Provide the (x, y) coordinate of the cell's center where the given text is located.  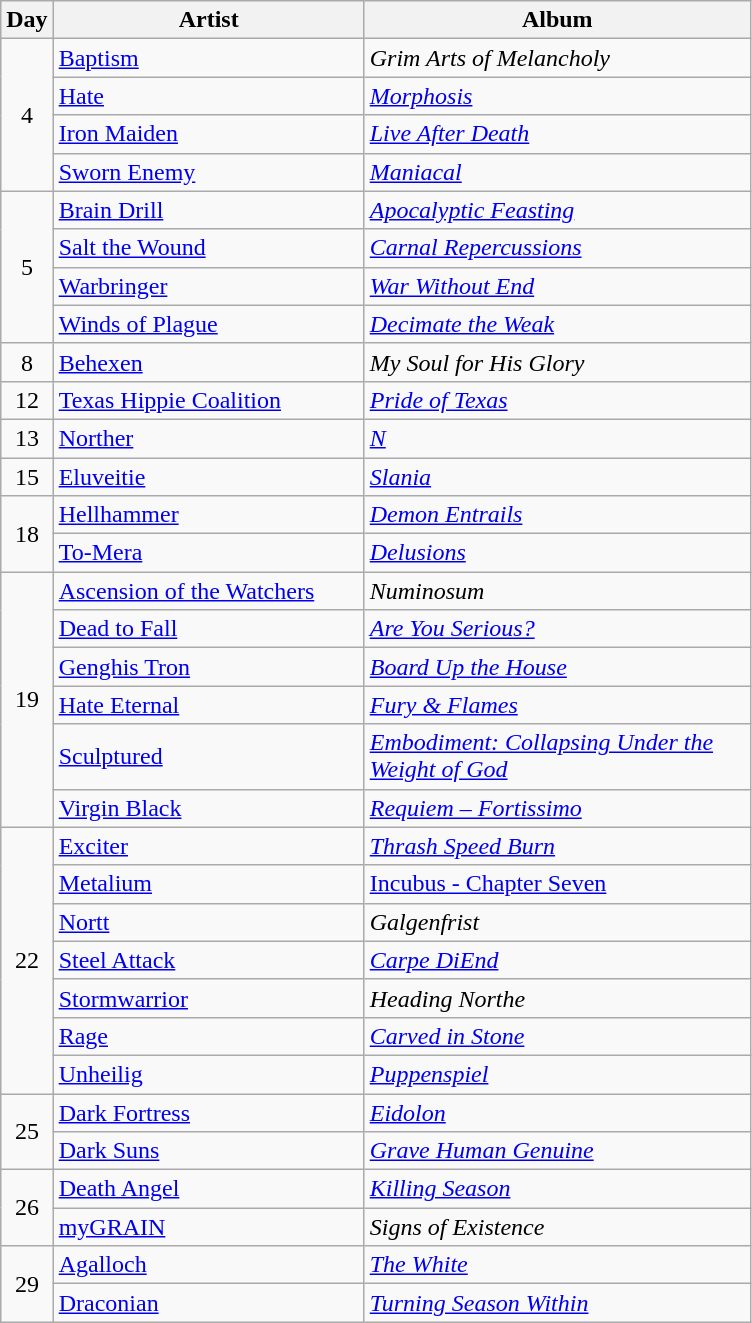
Agalloch (208, 1265)
Death Angel (208, 1189)
Virgin Black (208, 808)
myGRAIN (208, 1227)
Signs of Existence (557, 1227)
Decimate the Weak (557, 324)
12 (27, 400)
Norther (208, 438)
Eidolon (557, 1113)
Grave Human Genuine (557, 1151)
Slania (557, 477)
Ascension of the Watchers (208, 591)
Steel Attack (208, 960)
15 (27, 477)
Dark Suns (208, 1151)
Brain Drill (208, 210)
8 (27, 362)
Rage (208, 1036)
Are You Serious? (557, 629)
Salt the Wound (208, 248)
Eluveitie (208, 477)
Dark Fortress (208, 1113)
19 (27, 700)
Hate Eternal (208, 705)
Exciter (208, 846)
War Without End (557, 286)
Thrash Speed Burn (557, 846)
Carved in Stone (557, 1036)
Turning Season Within (557, 1303)
18 (27, 534)
Baptism (208, 58)
Board Up the House (557, 667)
Behexen (208, 362)
Pride of Texas (557, 400)
Numinosum (557, 591)
Winds of Plague (208, 324)
Carnal Repercussions (557, 248)
Genghis Tron (208, 667)
To-Mera (208, 553)
Nortt (208, 922)
Dead to Fall (208, 629)
Hellhammer (208, 515)
Stormwarrior (208, 998)
Metalium (208, 884)
Embodiment: Collapsing Under the Weight of God (557, 756)
29 (27, 1284)
My Soul for His Glory (557, 362)
Incubus - Chapter Seven (557, 884)
Carpe DiEnd (557, 960)
Galgenfrist (557, 922)
Texas Hippie Coalition (208, 400)
Delusions (557, 553)
Fury & Flames (557, 705)
Puppenspiel (557, 1074)
25 (27, 1132)
26 (27, 1208)
Requiem – Fortissimo (557, 808)
Killing Season (557, 1189)
4 (27, 115)
Artist (208, 20)
22 (27, 960)
Day (27, 20)
Live After Death (557, 134)
Iron Maiden (208, 134)
The White (557, 1265)
Grim Arts of Melancholy (557, 58)
Unheilig (208, 1074)
5 (27, 267)
Sworn Enemy (208, 172)
Heading Northe (557, 998)
Apocalyptic Feasting (557, 210)
Sculptured (208, 756)
Demon Entrails (557, 515)
13 (27, 438)
Morphosis (557, 96)
Draconian (208, 1303)
Warbringer (208, 286)
Album (557, 20)
Maniacal (557, 172)
N (557, 438)
Hate (208, 96)
